Capture the cell that displays the provided text and extract its [X, Y] central coordinate. 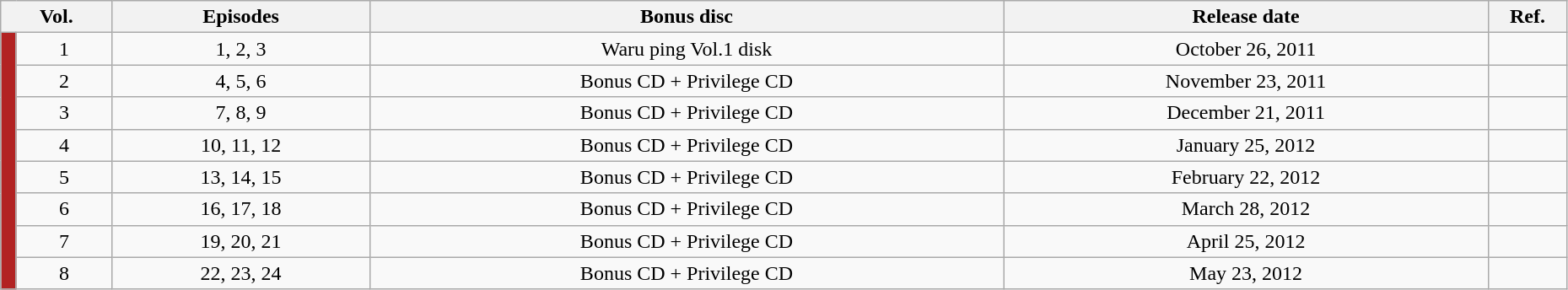
16, 17, 18 [241, 209]
Waru ping Vol.1 disk [687, 49]
2 [64, 81]
November 23, 2011 [1247, 81]
Episodes [241, 17]
6 [64, 209]
October 26, 2011 [1247, 49]
4 [64, 145]
March 28, 2012 [1247, 209]
May 23, 2012 [1247, 273]
April 25, 2012 [1247, 241]
Bonus disc [687, 17]
1, 2, 3 [241, 49]
Vol. [57, 17]
5 [64, 177]
22, 23, 24 [241, 273]
January 25, 2012 [1247, 145]
February 22, 2012 [1247, 177]
Ref. [1528, 17]
10, 11, 12 [241, 145]
December 21, 2011 [1247, 113]
1 [64, 49]
4, 5, 6 [241, 81]
19, 20, 21 [241, 241]
7, 8, 9 [241, 113]
Release date [1247, 17]
8 [64, 273]
7 [64, 241]
3 [64, 113]
13, 14, 15 [241, 177]
